Scan for the cell matching the given text and deliver its [x, y] coordinate at center. 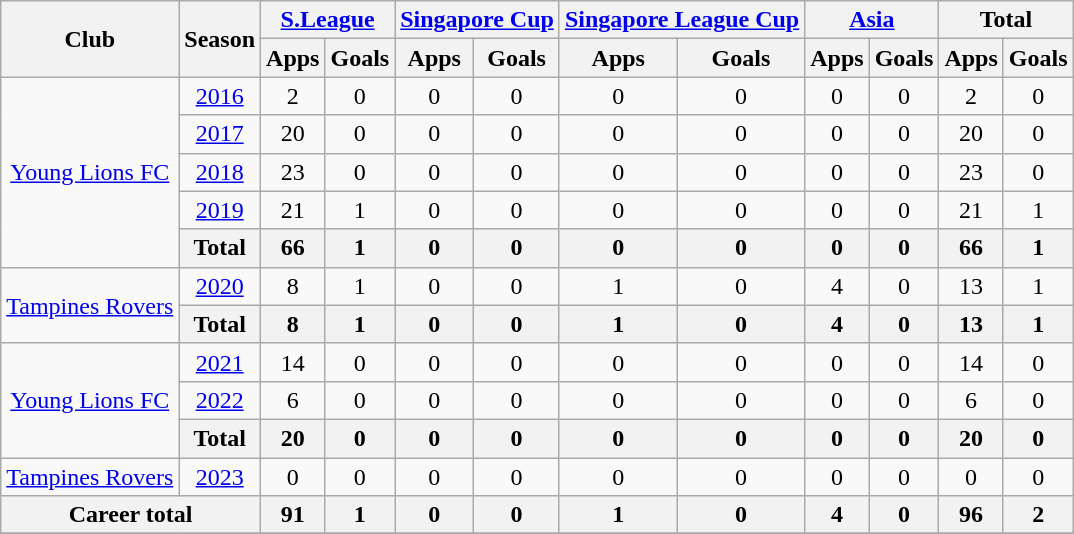
Career total [131, 515]
2022 [220, 400]
S.League [328, 20]
2018 [220, 172]
2020 [220, 286]
91 [293, 515]
Singapore Cup [478, 20]
Asia [872, 20]
2016 [220, 96]
2021 [220, 362]
96 [971, 515]
Club [90, 39]
Singapore League Cup [682, 20]
2019 [220, 210]
Season [220, 39]
2017 [220, 134]
2023 [220, 477]
